From the cell containing the given text, extract its center point as (x, y) coordinate. 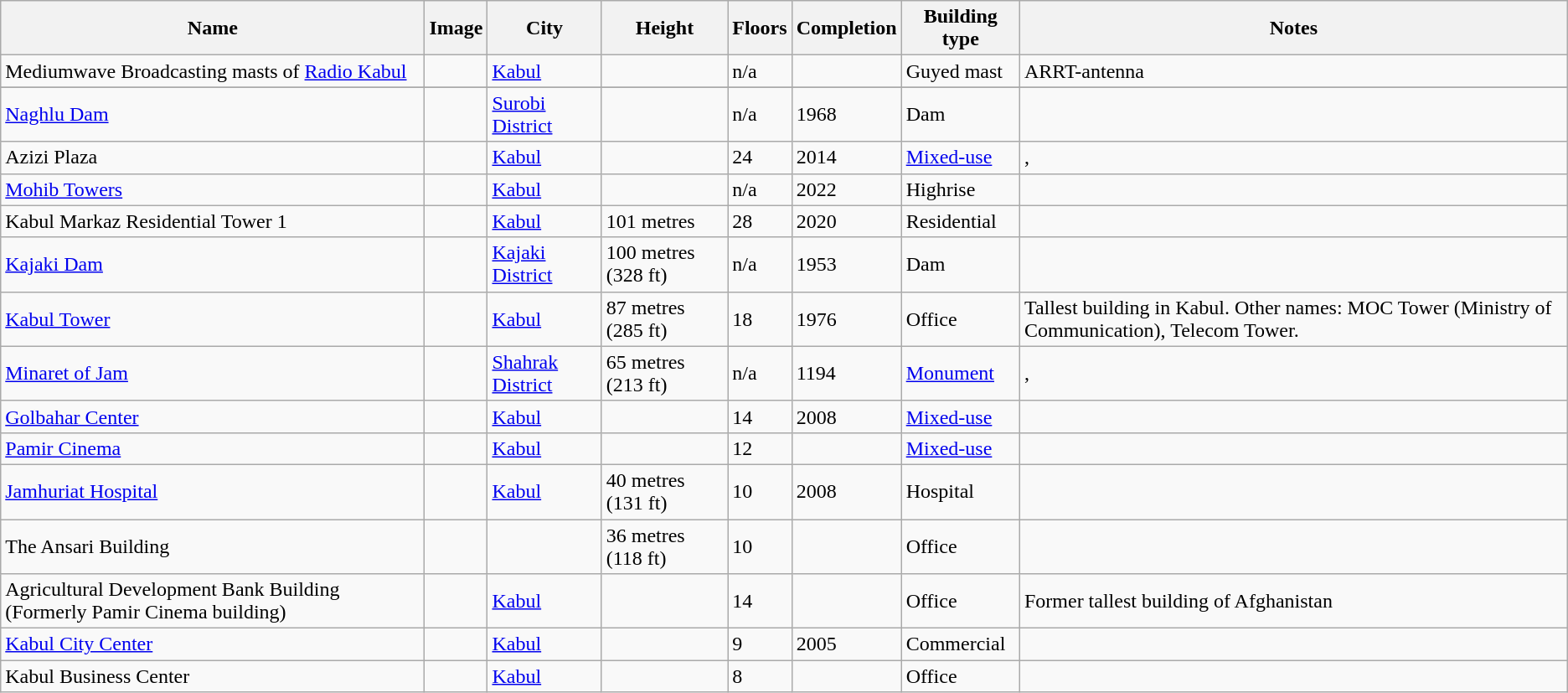
12 (760, 448)
Golbahar Center (213, 416)
Hospital (960, 491)
Guyed mast (960, 71)
65 metres (213 ft) (665, 374)
Kabul Business Center (213, 676)
2020 (846, 221)
100 metres (328 ft) (665, 265)
1968 (846, 114)
Kabul City Center (213, 644)
1194 (846, 374)
Pamir Cinema (213, 448)
ARRT-antenna (1293, 71)
101 metres (665, 221)
Kabul Tower (213, 318)
28 (760, 221)
Kabul Markaz Residential Tower 1 (213, 221)
The Ansari Building (213, 546)
City (544, 28)
Notes (1293, 28)
18 (760, 318)
Completion (846, 28)
Azizi Plaza (213, 158)
Kajaki Dam (213, 265)
Image (456, 28)
8 (760, 676)
Mohib Towers (213, 189)
Building type (960, 28)
1953 (846, 265)
Mediumwave Broadcasting masts of Radio Kabul (213, 71)
Name (213, 28)
2022 (846, 189)
Surobi District (544, 114)
Naghlu Dam (213, 114)
87 metres (285 ft) (665, 318)
Agricultural Development Bank Building (Formerly Pamir Cinema building) (213, 602)
2014 (846, 158)
Jamhuriat Hospital (213, 491)
Floors (760, 28)
Commercial (960, 644)
Monument (960, 374)
1976 (846, 318)
Highrise (960, 189)
36 metres (118 ft) (665, 546)
Height (665, 28)
Former tallest building of Afghanistan (1293, 602)
Tallest building in Kabul. Other names: MOC Tower (Ministry of Communication), Telecom Tower. (1293, 318)
Residential (960, 221)
40 metres (131 ft) (665, 491)
Minaret of Jam (213, 374)
Kajaki District (544, 265)
Shahrak District (544, 374)
24 (760, 158)
2005 (846, 644)
9 (760, 644)
